Output the (x, y) coordinate of the center of the cell containing the given text.  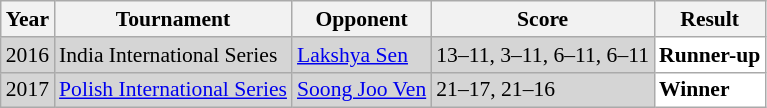
Runner-up (710, 55)
2016 (28, 55)
Score (542, 19)
Soong Joo Ven (362, 90)
Opponent (362, 19)
Year (28, 19)
21–17, 21–16 (542, 90)
13–11, 3–11, 6–11, 6–11 (542, 55)
Tournament (173, 19)
Result (710, 19)
Polish International Series (173, 90)
2017 (28, 90)
Winner (710, 90)
India International Series (173, 55)
Lakshya Sen (362, 55)
